Return [x, y] of the center of cell containing provided text 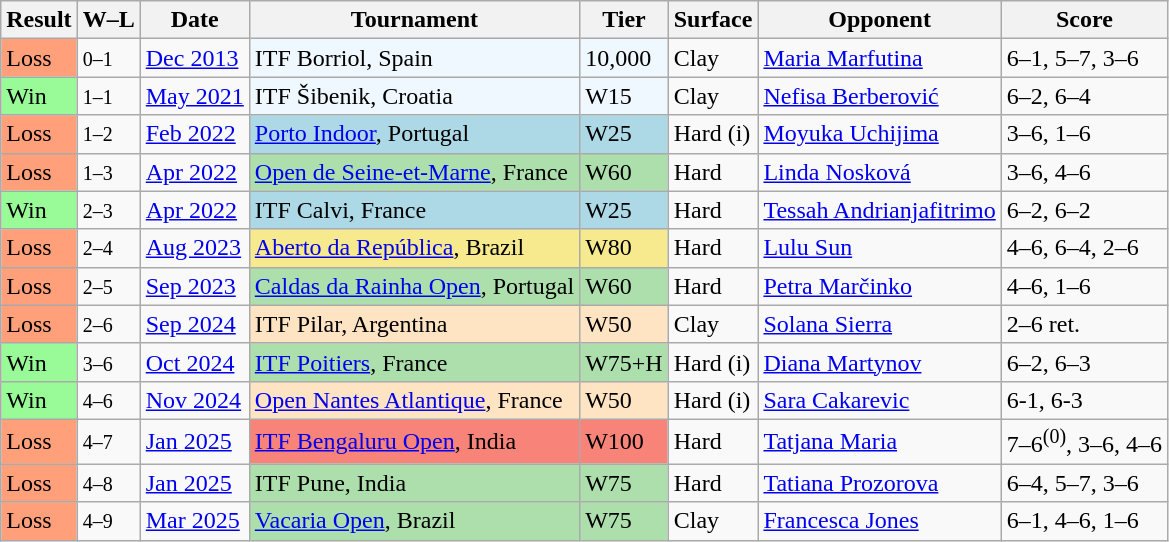
Lulu Sun [880, 248]
3–6, 4–6 [1084, 172]
Tournament [414, 20]
Dec 2013 [194, 58]
Tatjana Maria [880, 442]
Linda Nosková [880, 172]
W75+H [624, 362]
2–4 [108, 248]
2–6 [108, 324]
Vacaria Open, Brazil [414, 521]
6–2, 6–4 [1084, 96]
ITF Calvi, France [414, 210]
W15 [624, 96]
4–8 [108, 483]
6–4, 5–7, 3–6 [1084, 483]
2–6 ret. [1084, 324]
Oct 2024 [194, 362]
Aug 2023 [194, 248]
ITF Pune, India [414, 483]
6–1, 4–6, 1–6 [1084, 521]
Nefisa Berberović [880, 96]
4–6 [108, 400]
6–2, 6–3 [1084, 362]
4–9 [108, 521]
Open Nantes Atlantique, France [414, 400]
ITF Borriol, Spain [414, 58]
Tessah Andrianjafitrimo [880, 210]
6–1, 5–7, 3–6 [1084, 58]
Sep 2023 [194, 286]
4–6, 6–4, 2–6 [1084, 248]
Feb 2022 [194, 134]
Solana Sierra [880, 324]
Maria Marfutina [880, 58]
Porto Indoor, Portugal [414, 134]
1–2 [108, 134]
Tatiana Prozorova [880, 483]
2–5 [108, 286]
ITF Bengaluru Open, India [414, 442]
W100 [624, 442]
May 2021 [194, 96]
4–6, 1–6 [1084, 286]
Sep 2024 [194, 324]
6-1, 6-3 [1084, 400]
1–1 [108, 96]
Tier [624, 20]
W80 [624, 248]
Caldas da Rainha Open, Portugal [414, 286]
Open de Seine-et-Marne, France [414, 172]
Diana Martynov [880, 362]
Moyuka Uchijima [880, 134]
Surface [713, 20]
W–L [108, 20]
Francesca Jones [880, 521]
Result [39, 20]
Aberto da República, Brazil [414, 248]
Nov 2024 [194, 400]
3–6, 1–6 [1084, 134]
2–3 [108, 210]
Score [1084, 20]
6–2, 6–2 [1084, 210]
Sara Cakarevic [880, 400]
Mar 2025 [194, 521]
Opponent [880, 20]
10,000 [624, 58]
ITF Šibenik, Croatia [414, 96]
7–6(0), 3–6, 4–6 [1084, 442]
Petra Marčinko [880, 286]
Date [194, 20]
0–1 [108, 58]
ITF Pilar, Argentina [414, 324]
1–3 [108, 172]
4–7 [108, 442]
ITF Poitiers, France [414, 362]
3–6 [108, 362]
